Capture the cell that displays the provided text and extract its (X, Y) central coordinate. 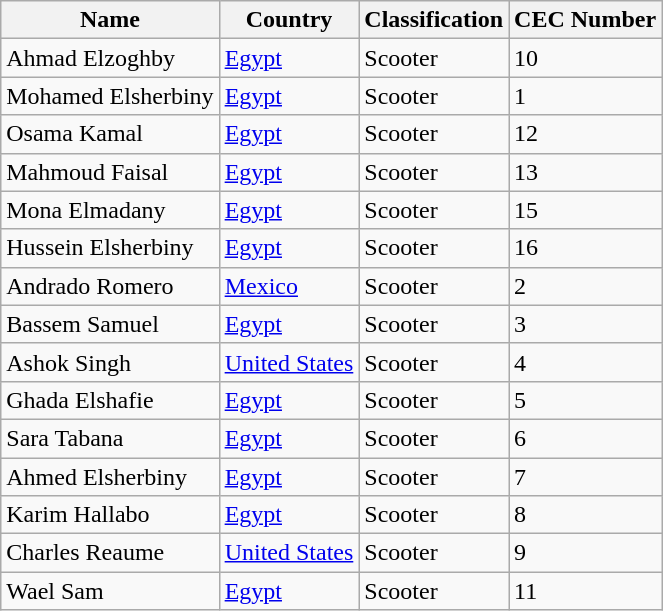
13 (586, 172)
Wael Sam (110, 591)
Mexico (289, 286)
Ashok Singh (110, 362)
2 (586, 286)
4 (586, 362)
Classification (434, 20)
Mona Elmadany (110, 210)
Ahmed Elsherbiny (110, 477)
Country (289, 20)
11 (586, 591)
6 (586, 438)
Charles Reaume (110, 553)
16 (586, 248)
12 (586, 134)
9 (586, 553)
15 (586, 210)
10 (586, 58)
7 (586, 477)
Hussein Elsherbiny (110, 248)
5 (586, 400)
3 (586, 324)
8 (586, 515)
Mohamed Elsherbiny (110, 96)
Karim Hallabo (110, 515)
Ghada Elshafie (110, 400)
Name (110, 20)
CEC Number (586, 20)
Andrado Romero (110, 286)
Ahmad Elzoghby (110, 58)
Bassem Samuel (110, 324)
1 (586, 96)
Osama Kamal (110, 134)
Sara Tabana (110, 438)
Mahmoud Faisal (110, 172)
